Search for the cell housing the specified text and yield its [X, Y] center coordinate. 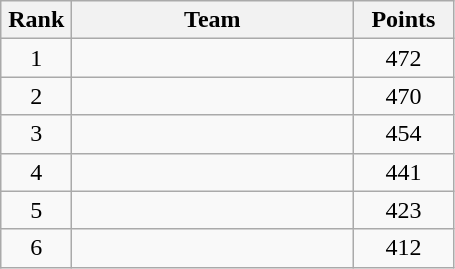
3 [36, 134]
470 [404, 96]
2 [36, 96]
472 [404, 58]
Points [404, 20]
6 [36, 248]
Rank [36, 20]
Team [212, 20]
441 [404, 172]
1 [36, 58]
4 [36, 172]
5 [36, 210]
454 [404, 134]
412 [404, 248]
423 [404, 210]
